Extract the (x, y) coordinate from the center of the cell holding the provided text.  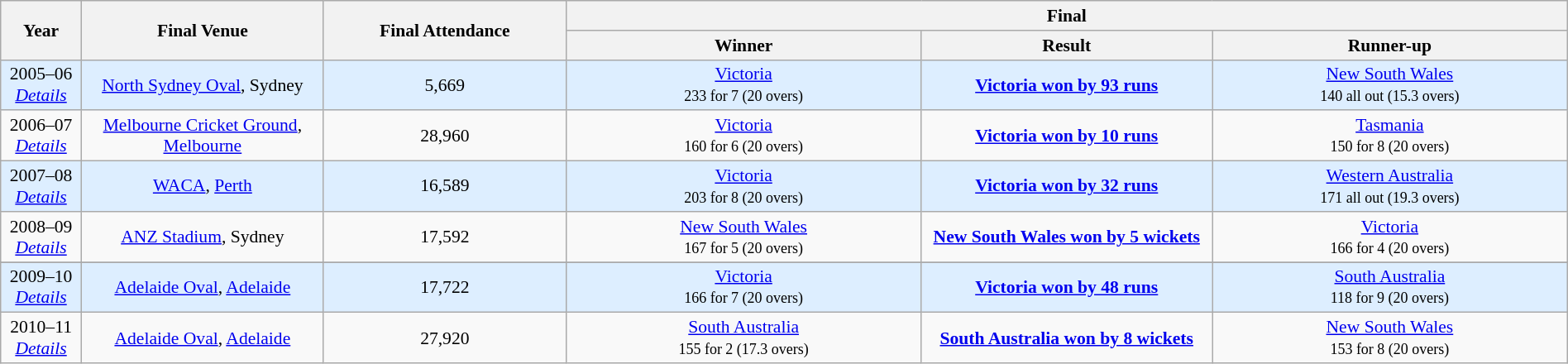
2010–11Details (41, 338)
Result (1067, 45)
2009–10Details (41, 288)
17,592 (445, 237)
Victoria160 for 6 (20 overs) (743, 136)
North Sydney Oval, Sydney (202, 84)
Victoria203 for 8 (20 overs) (743, 187)
28,960 (445, 136)
Victoria won by 32 runs (1067, 187)
New South Wales153 for 8 (20 overs) (1390, 338)
2007–08Details (41, 187)
South Australia118 for 9 (20 overs) (1390, 288)
Melbourne Cricket Ground, Melbourne (202, 136)
WACA, Perth (202, 187)
ANZ Stadium, Sydney (202, 237)
Western Australia171 all out (19.3 overs) (1390, 187)
Final (1067, 16)
2006–07Details (41, 136)
New South Wales140 all out (15.3 overs) (1390, 84)
Victoria166 for 7 (20 overs) (743, 288)
Runner-up (1390, 45)
Victoria233 for 7 (20 overs) (743, 84)
Final Attendance (445, 30)
Tasmania150 for 8 (20 overs) (1390, 136)
South Australia155 for 2 (17.3 overs) (743, 338)
Victoria won by 10 runs (1067, 136)
27,920 (445, 338)
5,669 (445, 84)
2005–06Details (41, 84)
Final Venue (202, 30)
Victoria won by 93 runs (1067, 84)
New South Wales won by 5 wickets (1067, 237)
Winner (743, 45)
17,722 (445, 288)
Year (41, 30)
Victoria won by 48 runs (1067, 288)
Victoria166 for 4 (20 overs) (1390, 237)
New South Wales167 for 5 (20 overs) (743, 237)
South Australia won by 8 wickets (1067, 338)
16,589 (445, 187)
2008–09Details (41, 237)
